Scan for the cell matching the given text and deliver its [x, y] coordinate at center. 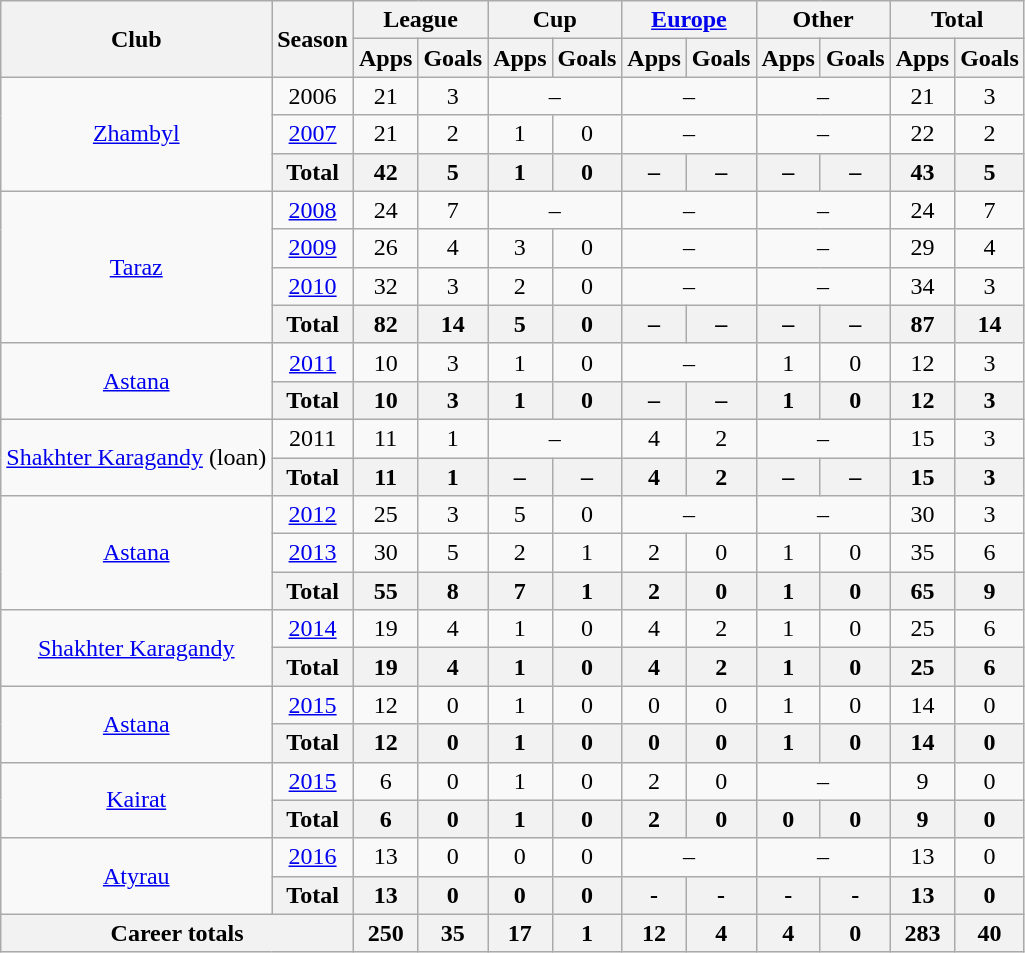
17 [520, 933]
Shakhter Karagandy [136, 648]
2013 [313, 553]
22 [922, 134]
Shakhter Karagandy (loan) [136, 457]
40 [990, 933]
87 [922, 324]
Career totals [178, 933]
Zhambyl [136, 134]
32 [385, 286]
65 [922, 591]
Atyrau [136, 876]
Kairat [136, 800]
2012 [313, 515]
26 [385, 248]
Cup [555, 20]
34 [922, 286]
2010 [313, 286]
55 [385, 591]
2007 [313, 134]
8 [453, 591]
2008 [313, 210]
43 [922, 172]
Club [136, 39]
Season [313, 39]
29 [922, 248]
2016 [313, 857]
2006 [313, 96]
League [420, 20]
Taraz [136, 267]
42 [385, 172]
82 [385, 324]
Europe [689, 20]
Other [823, 20]
2009 [313, 248]
2014 [313, 629]
250 [385, 933]
283 [922, 933]
